Locate the cell with the specified text and output its (x, y) center coordinate. 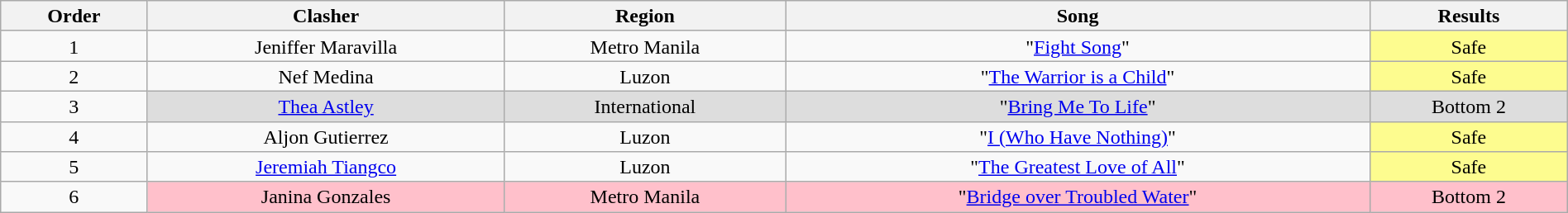
3 (74, 106)
"The Warrior is a Child" (1078, 76)
Aljon Gutierrez (326, 137)
Order (74, 17)
Janina Gonzales (326, 196)
Thea Astley (326, 106)
"Bring Me To Life" (1078, 106)
1 (74, 46)
International (645, 106)
"The Greatest Love of All" (1078, 167)
6 (74, 196)
4 (74, 137)
"Fight Song" (1078, 46)
Jeniffer Maravilla (326, 46)
"Bridge over Troubled Water" (1078, 196)
5 (74, 167)
2 (74, 76)
Jeremiah Tiangco (326, 167)
Region (645, 17)
Song (1078, 17)
Nef Medina (326, 76)
Results (1469, 17)
"I (Who Have Nothing)" (1078, 137)
Clasher (326, 17)
